Provide the [X, Y] coordinate of the cell's center where the given text is located.  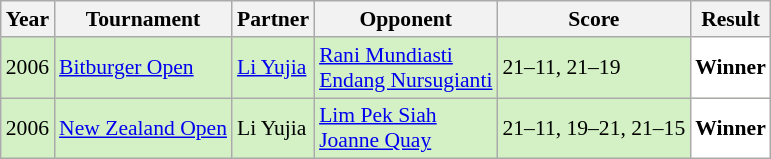
Result [730, 19]
21–11, 19–21, 21–15 [594, 128]
Bitburger Open [143, 68]
Lim Pek Siah Joanne Quay [406, 128]
Rani Mundiasti Endang Nursugianti [406, 68]
Opponent [406, 19]
Score [594, 19]
21–11, 21–19 [594, 68]
Tournament [143, 19]
Partner [273, 19]
Year [28, 19]
New Zealand Open [143, 128]
